Return the (X, Y) coordinate for the center point of the cell that contains the specified text.  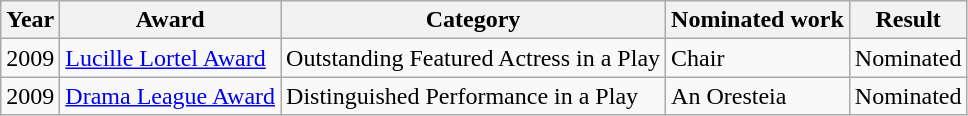
Year (30, 20)
Distinguished Performance in a Play (474, 96)
An Oresteia (758, 96)
Lucille Lortel Award (170, 58)
Outstanding Featured Actress in a Play (474, 58)
Award (170, 20)
Drama League Award (170, 96)
Category (474, 20)
Chair (758, 58)
Nominated work (758, 20)
Result (908, 20)
